Determine the [x, y] coordinate at the center of the cell enclosing the given text.  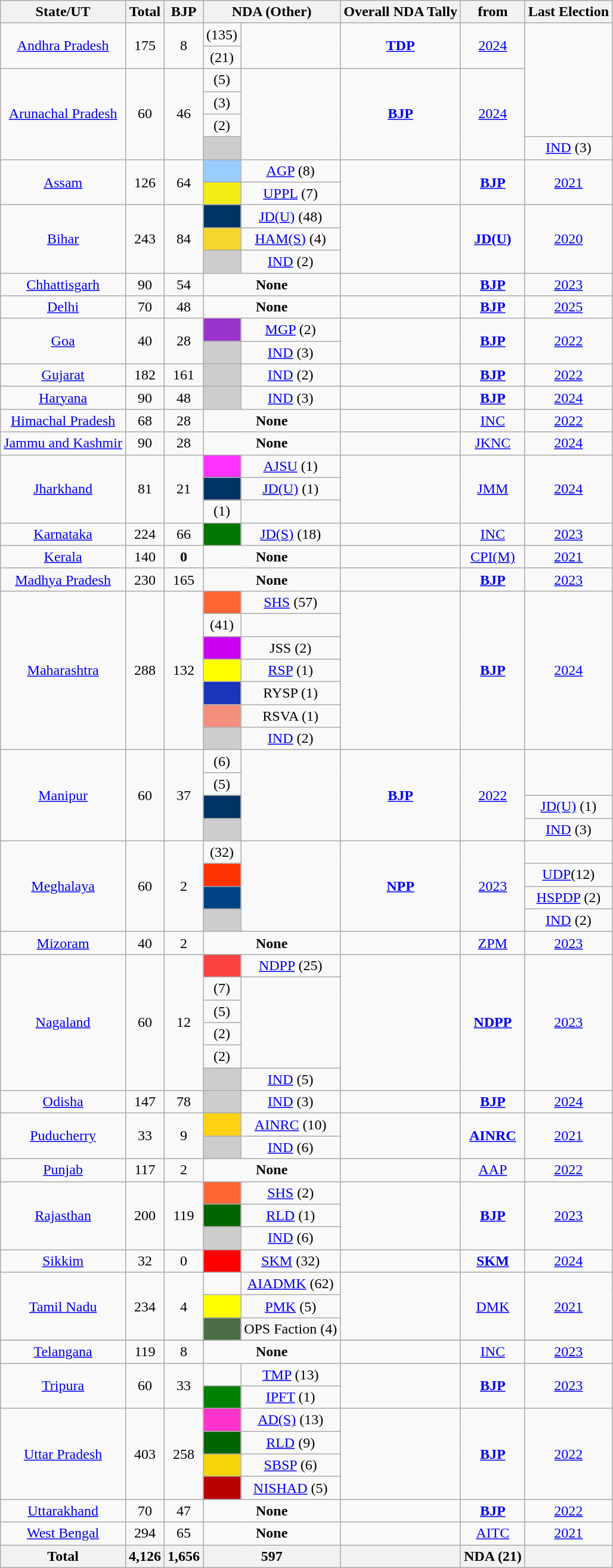
12 [184, 1022]
46 [184, 114]
64 [184, 182]
224 [144, 534]
Bihar [63, 239]
Tripura [63, 1385]
SBSP (6) [291, 1465]
Arunachal Pradesh [63, 114]
CPI(M) [493, 557]
West Bengal [63, 1533]
JD(U) [493, 239]
1,656 [184, 1556]
IND (5) [291, 1079]
AJSU (1) [291, 466]
RSVA (1) [291, 716]
(7) [222, 988]
(41) [222, 625]
HSPDP (2) [568, 897]
(3) [222, 103]
UDP(12) [568, 875]
68 [144, 421]
MGP (2) [291, 330]
117 [144, 1170]
597 [272, 1556]
Goa [63, 341]
Sikkim [63, 1261]
JD(S) (18) [291, 534]
SHS (57) [291, 602]
(32) [222, 852]
Telangana [63, 1351]
Haryana [63, 398]
234 [144, 1306]
32 [144, 1261]
258 [184, 1454]
Kerala [63, 557]
NDA (21) [493, 1556]
RLD (1) [291, 1215]
(6) [222, 761]
Assam [63, 182]
Himachal Pradesh [63, 421]
AGP (8) [291, 171]
JSS (2) [291, 647]
9 [184, 1136]
NPP [401, 886]
OPS Faction (4) [291, 1329]
TDP [401, 46]
54 [184, 285]
47 [184, 1511]
Odisha [63, 1102]
230 [144, 579]
TMP (13) [291, 1374]
2020 [568, 239]
ZPM [493, 943]
4,126 [144, 1556]
Jharkhand [63, 489]
Puducherry [63, 1136]
200 [144, 1215]
PMK (5) [291, 1306]
161 [184, 375]
Meghalaya [63, 886]
Mizoram [63, 943]
AITC [493, 1533]
Maharashtra [63, 670]
(1) [222, 511]
AD(S) (13) [291, 1420]
HAM(S) (4) [291, 239]
2025 [568, 307]
NDPP [493, 1022]
NISHAD (5) [291, 1488]
81 [144, 489]
UPPL (7) [291, 193]
NDPP (25) [291, 965]
65 [184, 1533]
Gujarat [63, 375]
SKM (32) [291, 1261]
SHS (2) [291, 1193]
(135) [222, 35]
NDA (Other) [272, 12]
from [493, 12]
Manipur [63, 795]
66 [184, 534]
132 [184, 670]
(21) [222, 57]
182 [144, 375]
Delhi [63, 307]
Overall NDA Tally [401, 12]
RYSP (1) [291, 693]
Rajasthan [63, 1215]
37 [184, 795]
Karnataka [63, 534]
IPFT (1) [291, 1397]
AIADMK (62) [291, 1283]
288 [144, 670]
243 [144, 239]
Last Election [568, 12]
78 [184, 1102]
RSP (1) [291, 671]
84 [184, 239]
SKM [493, 1261]
140 [144, 557]
AINRC [493, 1136]
RLD (9) [291, 1443]
JKNC [493, 443]
Andhra Pradesh [63, 46]
DMK [493, 1306]
147 [144, 1102]
21 [184, 489]
AINRC (10) [291, 1125]
175 [144, 46]
Madhya Pradesh [63, 579]
JMM [493, 489]
JD(U) (48) [291, 216]
State/UT [63, 12]
126 [144, 182]
Nagaland [63, 1022]
Punjab [63, 1170]
Uttar Pradesh [63, 1454]
Chhattisgarh [63, 285]
Uttarakhand [63, 1511]
294 [144, 1533]
Tamil Nadu [63, 1306]
165 [184, 579]
Jammu and Kashmir [63, 443]
4 [184, 1306]
403 [144, 1454]
AAP [493, 1170]
